Provide the [X, Y] coordinate of the cell's center where the given text is located.  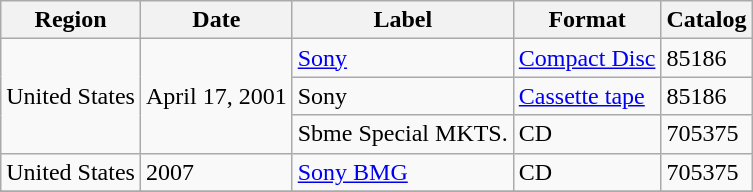
Cassette tape [587, 96]
Format [587, 20]
Sbme Special MKTS. [402, 134]
Catalog [706, 20]
2007 [216, 172]
April 17, 2001 [216, 96]
Compact Disc [587, 58]
Date [216, 20]
Sony BMG [402, 172]
Region [71, 20]
Label [402, 20]
